Search for the cell housing the specified text and yield its (X, Y) center coordinate. 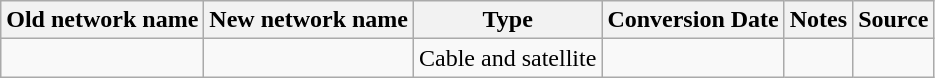
New network name (309, 20)
Cable and satellite (508, 58)
Conversion Date (693, 20)
Old network name (102, 20)
Notes (818, 20)
Source (894, 20)
Type (508, 20)
